Extract the [X, Y] coordinate from the center of the cell holding the provided text.  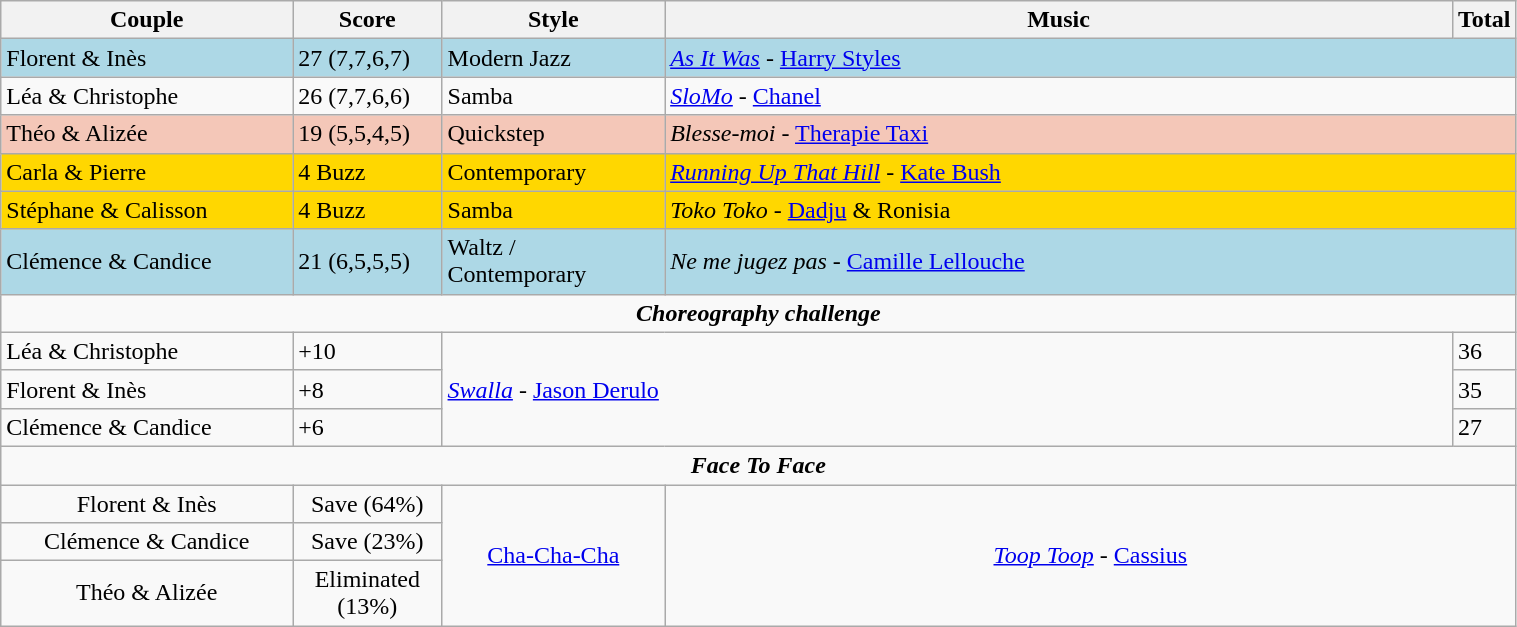
Save (64%) [368, 503]
Blesse-moi - Therapie Taxi [1090, 134]
+8 [368, 389]
Cha-Cha-Cha [554, 554]
Eliminated (13%) [368, 594]
27 (7,7,6,7) [368, 58]
Contemporary [554, 172]
Stéphane & Calisson [147, 210]
Choreography challenge [758, 313]
+10 [368, 351]
26 (7,7,6,6) [368, 96]
Swalla - Jason Derulo [947, 389]
Save (23%) [368, 542]
19 (5,5,4,5) [368, 134]
Modern Jazz [554, 58]
Face To Face [758, 465]
Total [1484, 20]
35 [1484, 389]
Quickstep [554, 134]
As It Was - Harry Styles [1090, 58]
27 [1484, 427]
Ne me jugez pas - Camille Lellouche [1090, 262]
Score [368, 20]
+6 [368, 427]
Style [554, 20]
SloMo - Chanel [1090, 96]
Toop Toop - Cassius [1090, 554]
Carla & Pierre [147, 172]
Toko Toko - Dadju & Ronisia [1090, 210]
Waltz / Contemporary [554, 262]
Music [1059, 20]
21 (6,5,5,5) [368, 262]
36 [1484, 351]
Running Up That Hill - Kate Bush [1090, 172]
Couple [147, 20]
